Scan for the cell matching the given text and deliver its [x, y] coordinate at center. 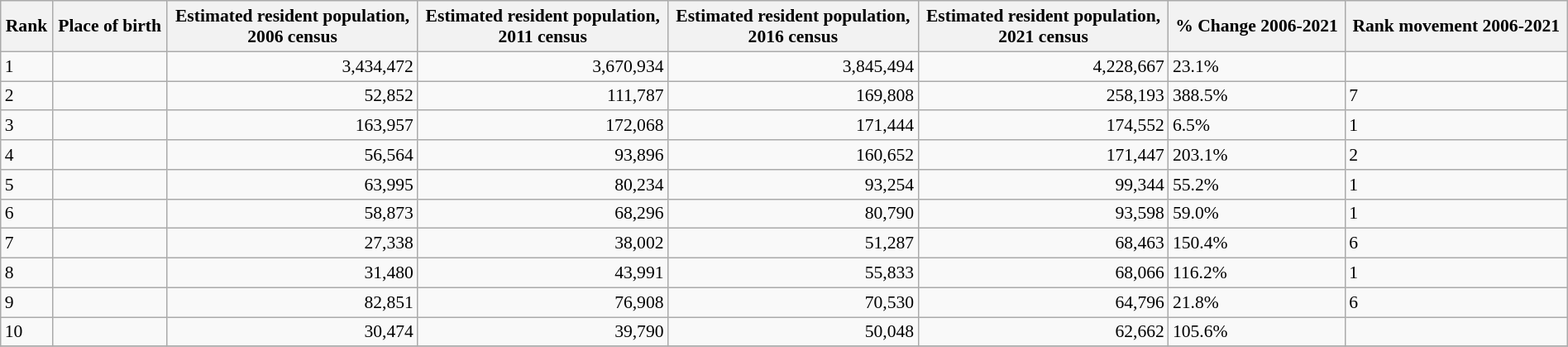
93,598 [1044, 214]
64,796 [1044, 302]
171,447 [1044, 155]
Estimated resident population, 2011 census [543, 27]
23.1% [1257, 66]
52,852 [293, 96]
80,790 [794, 214]
93,254 [794, 185]
116.2% [1257, 273]
38,002 [543, 243]
43,991 [543, 273]
68,463 [1044, 243]
3,670,934 [543, 66]
163,957 [293, 126]
4 [26, 155]
172,068 [543, 126]
3,434,472 [293, 66]
8 [26, 273]
111,787 [543, 96]
203.1% [1257, 155]
70,530 [794, 302]
63,995 [293, 185]
82,851 [293, 302]
68,066 [1044, 273]
68,296 [543, 214]
Estimated resident population, 2021 census [1044, 27]
Estimated resident population, 2016 census [794, 27]
62,662 [1044, 332]
55,833 [794, 273]
10 [26, 332]
3 [26, 126]
58,873 [293, 214]
55.2% [1257, 185]
27,338 [293, 243]
50,048 [794, 332]
% Change 2006-2021 [1257, 27]
21.8% [1257, 302]
30,474 [293, 332]
6.5% [1257, 126]
171,444 [794, 126]
Rank movement 2006-2021 [1456, 27]
59.0% [1257, 214]
Rank [26, 27]
5 [26, 185]
80,234 [543, 185]
3,845,494 [794, 66]
93,896 [543, 155]
150.4% [1257, 243]
Place of birth [109, 27]
51,287 [794, 243]
31,480 [293, 273]
Estimated resident population, 2006 census [293, 27]
160,652 [794, 155]
39,790 [543, 332]
9 [26, 302]
56,564 [293, 155]
174,552 [1044, 126]
99,344 [1044, 185]
388.5% [1257, 96]
105.6% [1257, 332]
4,228,667 [1044, 66]
76,908 [543, 302]
169,808 [794, 96]
258,193 [1044, 96]
